Determine the [x, y] coordinate at the center of the cell enclosing the given text.  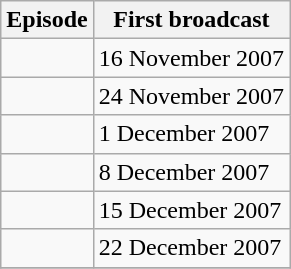
Episode [47, 20]
1 December 2007 [191, 134]
16 November 2007 [191, 58]
15 December 2007 [191, 210]
8 December 2007 [191, 172]
22 December 2007 [191, 248]
First broadcast [191, 20]
24 November 2007 [191, 96]
